Return [x, y] of the center of cell containing provided text 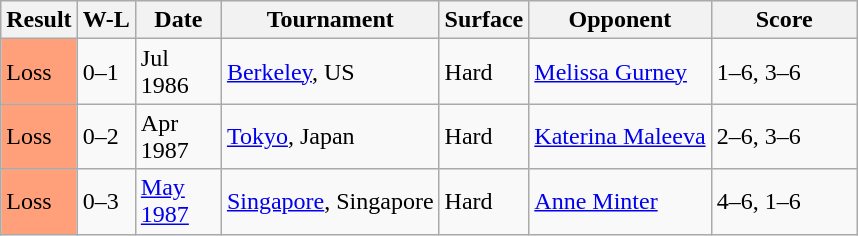
0–1 [106, 72]
Date [178, 20]
Jul 1986 [178, 72]
Katerina Maleeva [620, 136]
Result [39, 20]
Berkeley, US [330, 72]
Melissa Gurney [620, 72]
0–3 [106, 202]
Surface [484, 20]
Anne Minter [620, 202]
Opponent [620, 20]
Tokyo, Japan [330, 136]
1–6, 3–6 [784, 72]
May 1987 [178, 202]
0–2 [106, 136]
W-L [106, 20]
Singapore, Singapore [330, 202]
2–6, 3–6 [784, 136]
Score [784, 20]
Tournament [330, 20]
4–6, 1–6 [784, 202]
Apr 1987 [178, 136]
